Capture the cell that displays the provided text and extract its [x, y] central coordinate. 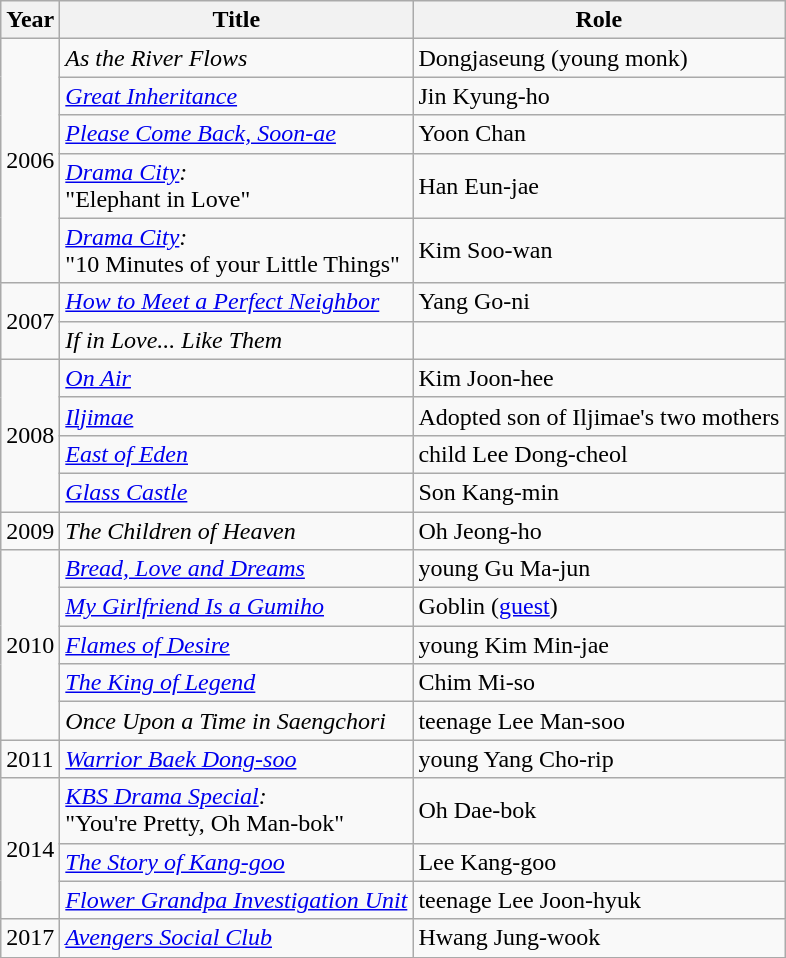
child Lee Dong-cheol [599, 454]
Jin Kyung-ho [599, 96]
2007 [30, 321]
teenage Lee Man-soo [599, 721]
2006 [30, 161]
2017 [30, 938]
How to Meet a Perfect Neighbor [236, 302]
Year [30, 20]
2014 [30, 848]
Great Inheritance [236, 96]
If in Love... Like Them [236, 340]
Hwang Jung-wook [599, 938]
Son Kang-min [599, 492]
Role [599, 20]
The Children of Heaven [236, 531]
Adopted son of Iljimae's two mothers [599, 416]
Flames of Desire [236, 645]
2009 [30, 531]
Yang Go-ni [599, 302]
Oh Jeong-ho [599, 531]
Yoon Chan [599, 134]
teenage Lee Joon-hyuk [599, 900]
Drama City:"Elephant in Love" [236, 186]
Iljimae [236, 416]
Avengers Social Club [236, 938]
On Air [236, 378]
Warrior Baek Dong-soo [236, 759]
Chim Mi-so [599, 683]
Dongjaseung (young monk) [599, 58]
Oh Dae-bok [599, 810]
Drama City:"10 Minutes of your Little Things" [236, 250]
KBS Drama Special: "You're Pretty, Oh Man-bok" [236, 810]
Title [236, 20]
As the River Flows [236, 58]
East of Eden [236, 454]
The King of Legend [236, 683]
2008 [30, 435]
Flower Grandpa Investigation Unit [236, 900]
2010 [30, 645]
Goblin (guest) [599, 607]
young Yang Cho-rip [599, 759]
Glass Castle [236, 492]
Lee Kang-goo [599, 862]
Han Eun-jae [599, 186]
The Story of Kang-goo [236, 862]
Kim Soo-wan [599, 250]
young Gu Ma-jun [599, 569]
Please Come Back, Soon-ae [236, 134]
My Girlfriend Is a Gumiho [236, 607]
Kim Joon-hee [599, 378]
Bread, Love and Dreams [236, 569]
young Kim Min-jae [599, 645]
Once Upon a Time in Saengchori [236, 721]
2011 [30, 759]
